For the text-containing cell, return its midpoint in [X, Y] coordinate format. 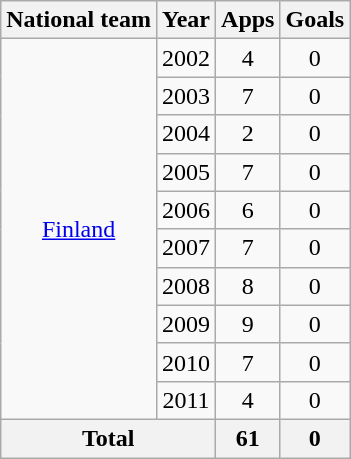
2010 [186, 362]
National team [79, 20]
2002 [186, 58]
2007 [186, 248]
2004 [186, 134]
2008 [186, 286]
Year [186, 20]
Finland [79, 230]
8 [248, 286]
Goals [315, 20]
61 [248, 438]
2009 [186, 324]
2011 [186, 400]
2 [248, 134]
2006 [186, 210]
Total [108, 438]
2005 [186, 172]
9 [248, 324]
6 [248, 210]
Apps [248, 20]
2003 [186, 96]
